Output the [X, Y] coordinate of the center of the cell containing the given text.  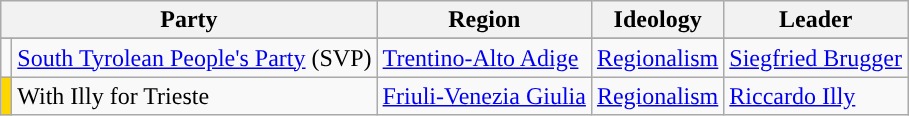
Party [189, 20]
Riccardo Illy [816, 96]
Ideology [657, 20]
Friuli-Venezia Giulia [484, 96]
Trentino-Alto Adige [484, 58]
With Illy for Trieste [194, 96]
Region [484, 20]
Leader [816, 20]
South Tyrolean People's Party (SVP) [194, 58]
Siegfried Brugger [816, 58]
